Scan for the cell matching the given text and deliver its (X, Y) coordinate at center. 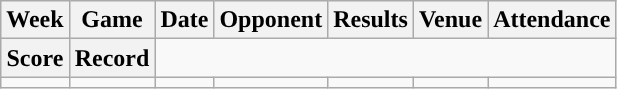
Opponent (271, 20)
Game (112, 20)
Attendance (552, 20)
Week (35, 20)
Date (184, 20)
Score (35, 58)
Record (112, 58)
Results (371, 20)
Venue (450, 20)
